Capture the cell that displays the provided text and extract its [x, y] central coordinate. 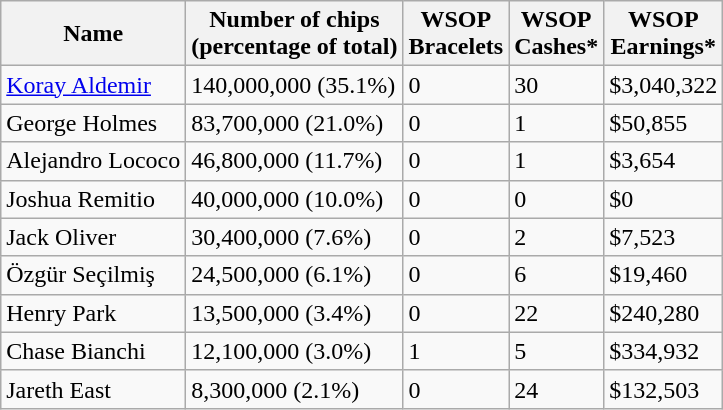
Henry Park [94, 313]
24,500,000 (6.1%) [294, 275]
13,500,000 (3.4%) [294, 313]
83,700,000 (21.0%) [294, 123]
22 [556, 313]
Alejandro Lococo [94, 161]
5 [556, 351]
$334,932 [664, 351]
$132,503 [664, 389]
12,100,000 (3.0%) [294, 351]
Joshua Remitio [94, 199]
30,400,000 (7.6%) [294, 237]
Koray Aldemir [94, 85]
$19,460 [664, 275]
$0 [664, 199]
WSOPEarnings* [664, 34]
WSOPCashes* [556, 34]
140,000,000 (35.1%) [294, 85]
Jareth East [94, 389]
$7,523 [664, 237]
8,300,000 (2.1%) [294, 389]
2 [556, 237]
46,800,000 (11.7%) [294, 161]
Chase Bianchi [94, 351]
40,000,000 (10.0%) [294, 199]
$50,855 [664, 123]
24 [556, 389]
Özgür Seçilmiş [94, 275]
Number of chips(percentage of total) [294, 34]
$240,280 [664, 313]
Jack Oliver [94, 237]
$3,040,322 [664, 85]
6 [556, 275]
30 [556, 85]
George Holmes [94, 123]
Name [94, 34]
WSOPBracelets [456, 34]
$3,654 [664, 161]
